For the text-containing cell, return its midpoint in (X, Y) coordinate format. 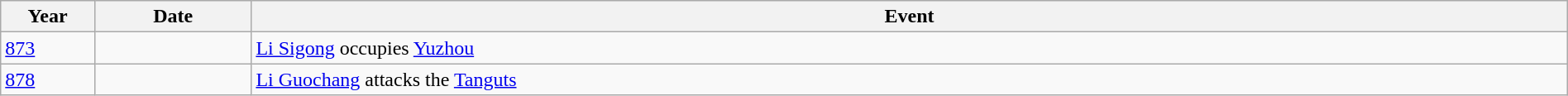
Date (172, 17)
Li Guochang attacks the Tanguts (910, 79)
873 (48, 48)
Year (48, 17)
878 (48, 79)
Li Sigong occupies Yuzhou (910, 48)
Event (910, 17)
